Determine the (x, y) coordinate at the center of the cell enclosing the given text.  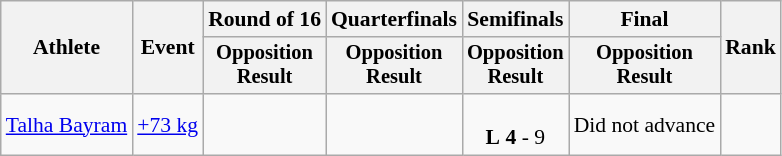
Final (645, 19)
Did not advance (645, 124)
Semifinals (516, 19)
L 4 - 9 (516, 124)
Athlete (66, 48)
+73 kg (168, 124)
Rank (750, 48)
Talha Bayram (66, 124)
Round of 16 (264, 19)
Quarterfinals (394, 19)
Event (168, 48)
